Output the (X, Y) coordinate of the center of the cell containing the given text.  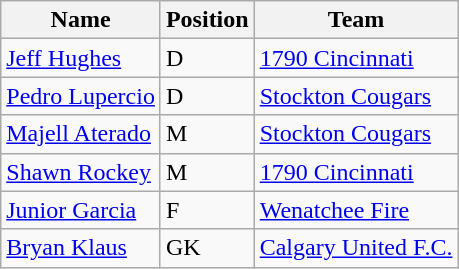
Wenatchee Fire (356, 210)
Jeff Hughes (81, 58)
Junior Garcia (81, 210)
F (207, 210)
Position (207, 20)
Name (81, 20)
Pedro Lupercio (81, 96)
Calgary United F.C. (356, 248)
Team (356, 20)
Shawn Rockey (81, 172)
Bryan Klaus (81, 248)
GK (207, 248)
Majell Aterado (81, 134)
